Search for the cell housing the specified text and yield its [X, Y] center coordinate. 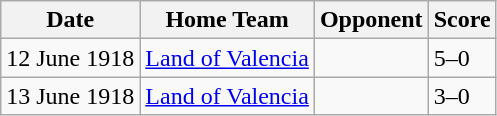
5–0 [462, 58]
13 June 1918 [70, 96]
12 June 1918 [70, 58]
Opponent [371, 20]
3–0 [462, 96]
Home Team [228, 20]
Date [70, 20]
Score [462, 20]
